Scan for the cell matching the given text and deliver its (x, y) coordinate at center. 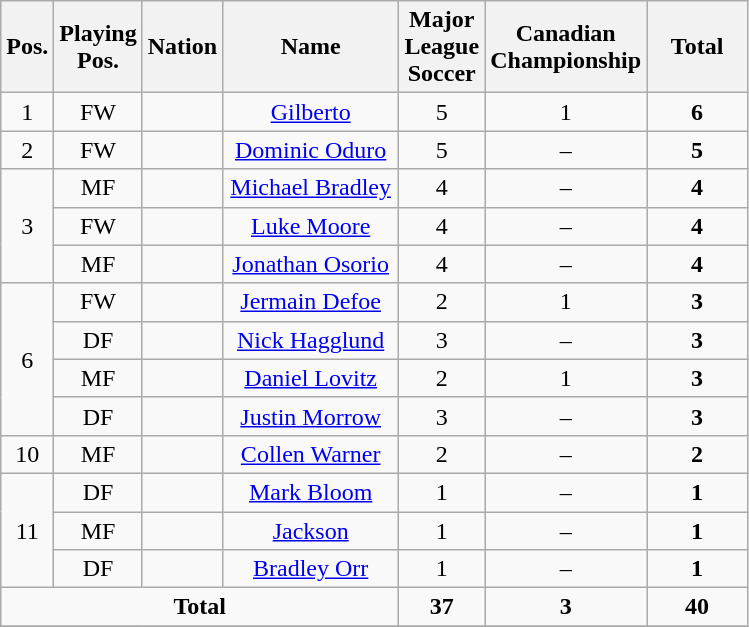
Nick Hagglund (311, 340)
Daniel Lovitz (311, 378)
Gilberto (311, 112)
Canadian Championship (566, 47)
Justin Morrow (311, 416)
Jackson (311, 531)
Bradley Orr (311, 569)
Nation (182, 47)
Playing Pos. (98, 47)
Major League Soccer (442, 47)
10 (28, 454)
Mark Bloom (311, 492)
Michael Bradley (311, 188)
40 (698, 607)
Collen Warner (311, 454)
37 (442, 607)
11 (28, 530)
Dominic Oduro (311, 150)
Luke Moore (311, 226)
Jermain Defoe (311, 302)
Jonathan Osorio (311, 264)
Name (311, 47)
Pos. (28, 47)
